Determine the [x, y] coordinate at the center of the cell enclosing the given text.  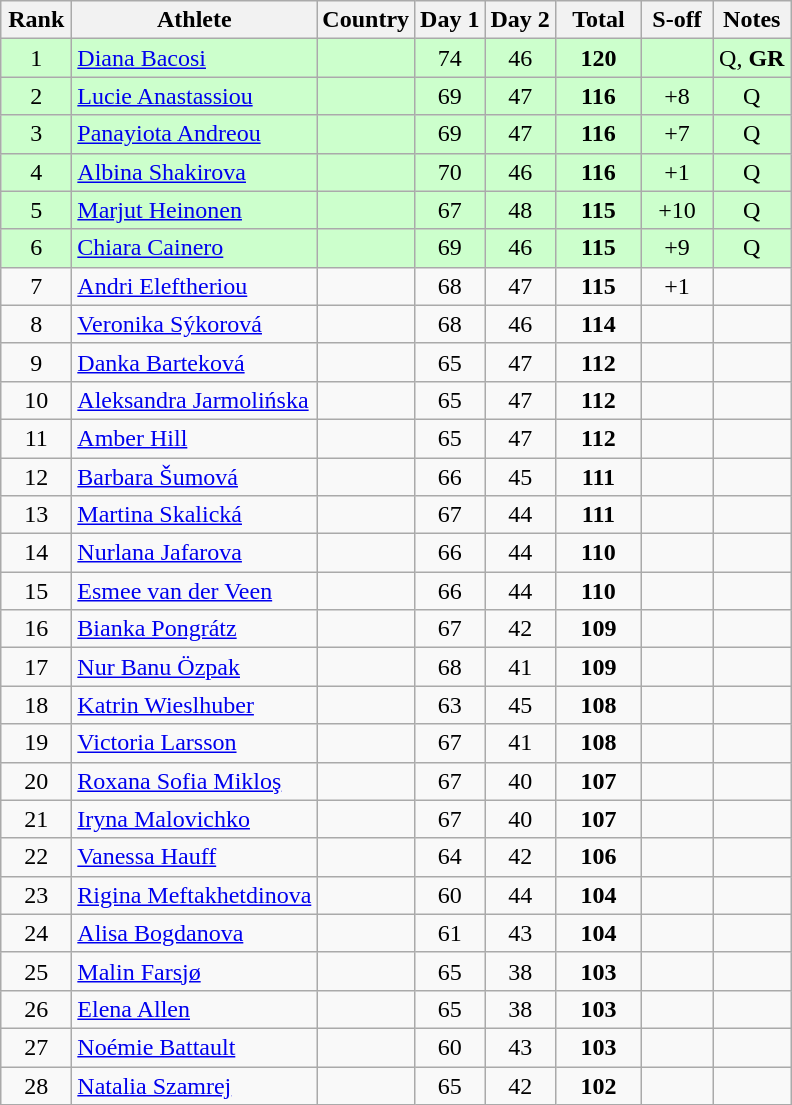
10 [36, 400]
Chiara Cainero [194, 248]
+9 [676, 248]
Barbara Šumová [194, 477]
11 [36, 438]
+8 [676, 96]
22 [36, 857]
6 [36, 248]
74 [450, 58]
Athlete [194, 20]
16 [36, 629]
+10 [676, 210]
102 [598, 1085]
Total [598, 20]
25 [36, 971]
+7 [676, 134]
9 [36, 362]
Nurlana Jafarova [194, 553]
28 [36, 1085]
Lucie Anastassiou [194, 96]
18 [36, 705]
14 [36, 553]
Rank [36, 20]
Q, GR [752, 58]
48 [520, 210]
S-off [676, 20]
Esmee van der Veen [194, 591]
Panayiota Andreou [194, 134]
Roxana Sofia Mikloş [194, 781]
63 [450, 705]
Danka Barteková [194, 362]
12 [36, 477]
24 [36, 933]
Aleksandra Jarmolińska [194, 400]
20 [36, 781]
Noémie Battault [194, 1047]
19 [36, 743]
Malin Farsjø [194, 971]
114 [598, 324]
23 [36, 895]
Elena Allen [194, 1009]
70 [450, 172]
26 [36, 1009]
2 [36, 96]
Victoria Larsson [194, 743]
Country [366, 20]
5 [36, 210]
Alisa Bogdanova [194, 933]
Andri Eleftheriou [194, 286]
13 [36, 515]
15 [36, 591]
120 [598, 58]
Day 1 [450, 20]
Vanessa Hauff [194, 857]
Nur Banu Özpak [194, 667]
64 [450, 857]
27 [36, 1047]
4 [36, 172]
8 [36, 324]
3 [36, 134]
Albina Shakirova [194, 172]
Veronika Sýkorová [194, 324]
Notes [752, 20]
106 [598, 857]
1 [36, 58]
Natalia Szamrej [194, 1085]
Marjut Heinonen [194, 210]
Martina Skalická [194, 515]
Diana Bacosi [194, 58]
Amber Hill [194, 438]
Rigina Meftakhetdinova [194, 895]
21 [36, 819]
Day 2 [520, 20]
17 [36, 667]
7 [36, 286]
Iryna Malovichko [194, 819]
Bianka Pongrátz [194, 629]
Katrin Wieslhuber [194, 705]
61 [450, 933]
